Extract the [X, Y] coordinate from the center of the cell holding the provided text.  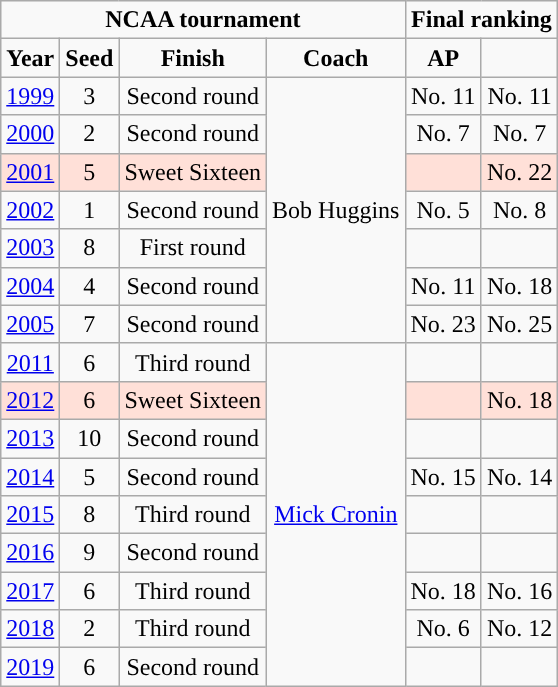
2016 [30, 553]
No. 12 [519, 629]
2013 [30, 438]
1999 [30, 96]
Coach [336, 58]
3 [90, 96]
First round [193, 248]
Finish [193, 58]
AP [443, 58]
No. 8 [519, 210]
9 [90, 553]
2001 [30, 172]
Final ranking [482, 20]
No. 16 [519, 591]
2017 [30, 591]
2018 [30, 629]
No. 22 [519, 172]
No. 25 [519, 324]
2003 [30, 248]
2004 [30, 286]
10 [90, 438]
4 [90, 286]
Year [30, 58]
2002 [30, 210]
Mick Cronin [336, 514]
Bob Huggins [336, 210]
1 [90, 210]
No. 14 [519, 477]
2014 [30, 477]
2019 [30, 667]
2015 [30, 515]
2012 [30, 400]
No. 23 [443, 324]
Seed [90, 58]
No. 15 [443, 477]
7 [90, 324]
2011 [30, 362]
2000 [30, 134]
No. 5 [443, 210]
NCAA tournament [203, 20]
2005 [30, 324]
No. 6 [443, 629]
